Capture the cell that displays the provided text and extract its [X, Y] central coordinate. 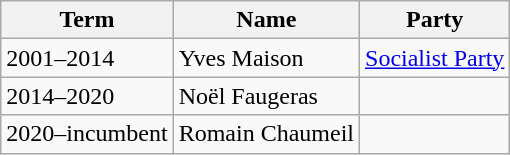
Party [435, 20]
Socialist Party [435, 58]
2020–incumbent [87, 134]
Noël Faugeras [266, 96]
Name [266, 20]
Term [87, 20]
2014–2020 [87, 96]
Romain Chaumeil [266, 134]
Yves Maison [266, 58]
2001–2014 [87, 58]
